Find where the given text appears and provide that cell's center as [x, y] coordinate. 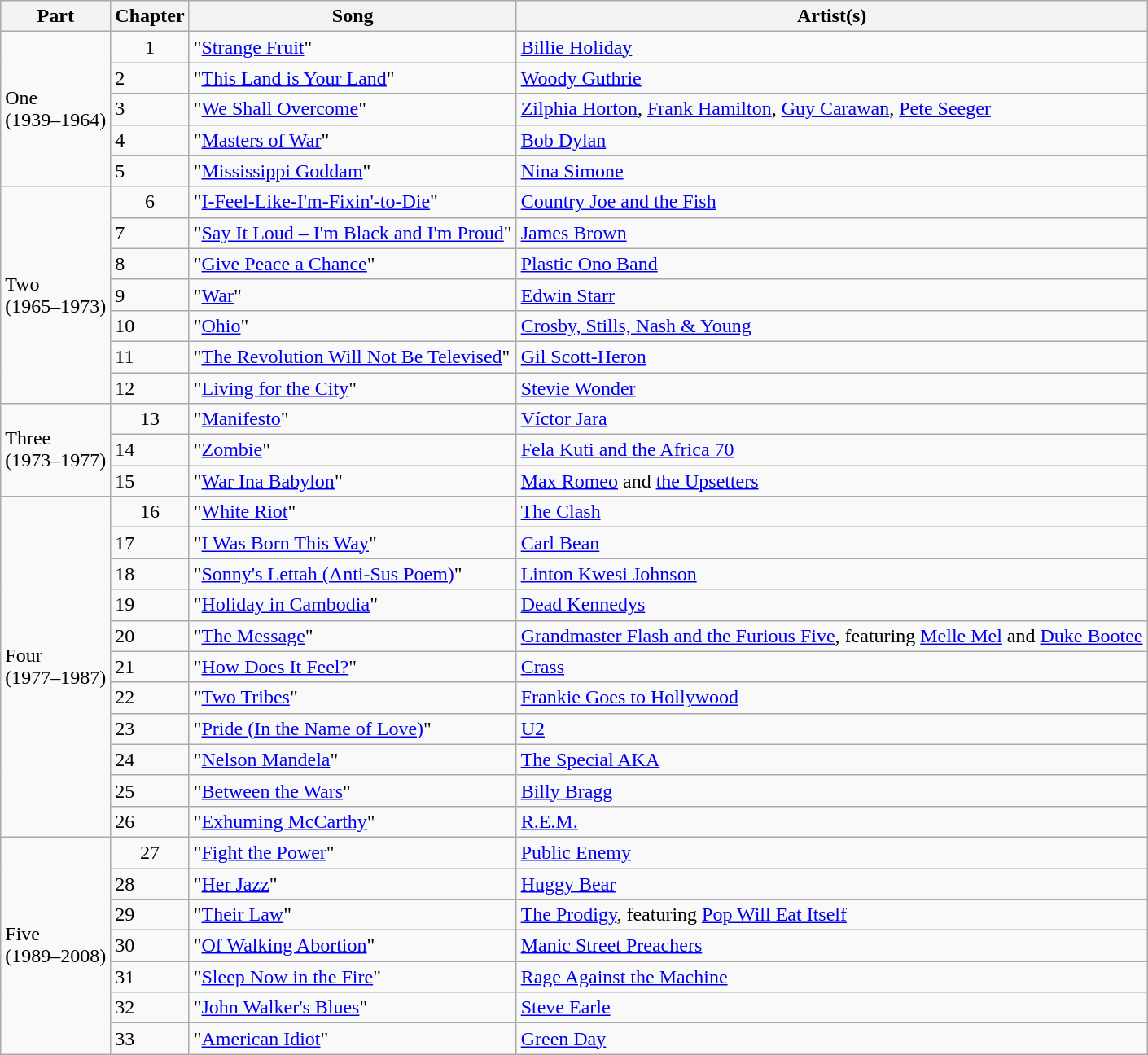
32 [150, 1008]
"John Walker's Blues" [353, 1008]
22 [150, 698]
5 [150, 171]
Carl Bean [832, 543]
Huggy Bear [832, 883]
Four(1977–1987) [55, 668]
11 [150, 357]
12 [150, 388]
Billie Holiday [832, 47]
Chapter [150, 16]
Gil Scott-Heron [832, 357]
"Sonny's Lettah (Anti-Sus Poem)" [353, 574]
17 [150, 543]
Grandmaster Flash and the Furious Five, featuring Melle Mel and Duke Bootee [832, 636]
Crosby, Stills, Nash & Young [832, 326]
"I-Feel-Like-I'm-Fixin'-to-Die" [353, 202]
"Two Tribes" [353, 698]
Billy Bragg [832, 790]
25 [150, 790]
14 [150, 450]
Artist(s) [832, 16]
3 [150, 109]
Nina Simone [832, 171]
"Her Jazz" [353, 883]
23 [150, 729]
"Of Walking Abortion" [353, 946]
10 [150, 326]
"Say It Loud – I'm Black and I'm Proud" [353, 233]
Víctor Jara [832, 419]
"White Riot" [353, 512]
13 [150, 419]
Bob Dylan [832, 140]
U2 [832, 729]
Max Romeo and the Upsetters [832, 481]
18 [150, 574]
33 [150, 1039]
"I Was Born This Way" [353, 543]
"We Shall Overcome" [353, 109]
Edwin Starr [832, 295]
"War Ina Babylon" [353, 481]
Fela Kuti and the Africa 70 [832, 450]
"The Message" [353, 636]
29 [150, 915]
"Living for the City" [353, 388]
"Between the Wars" [353, 790]
31 [150, 977]
6 [150, 202]
The Special AKA [832, 760]
Stevie Wonder [832, 388]
Crass [832, 667]
8 [150, 264]
Dead Kennedys [832, 605]
Manic Street Preachers [832, 946]
Plastic Ono Band [832, 264]
20 [150, 636]
"War" [353, 295]
9 [150, 295]
"Manifesto" [353, 419]
"Fight the Power" [353, 852]
"How Does It Feel?" [353, 667]
One(1939–1964) [55, 109]
James Brown [832, 233]
21 [150, 667]
Public Enemy [832, 852]
1 [150, 47]
Five(1989–2008) [55, 945]
Two(1965–1973) [55, 295]
16 [150, 512]
The Clash [832, 512]
26 [150, 821]
"Holiday in Cambodia" [353, 605]
Green Day [832, 1039]
"The Revolution Will Not Be Televised" [353, 357]
27 [150, 852]
4 [150, 140]
"Pride (In the Name of Love)" [353, 729]
Three(1973–1977) [55, 450]
"Strange Fruit" [353, 47]
"Their Law" [353, 915]
30 [150, 946]
2 [150, 78]
"Nelson Mandela" [353, 760]
R.E.M. [832, 821]
28 [150, 883]
24 [150, 760]
"Ohio" [353, 326]
"Zombie" [353, 450]
The Prodigy, featuring Pop Will Eat Itself [832, 915]
Part [55, 16]
Rage Against the Machine [832, 977]
"Exhuming McCarthy" [353, 821]
"This Land is Your Land" [353, 78]
"Mississippi Goddam" [353, 171]
Frankie Goes to Hollywood [832, 698]
"Sleep Now in the Fire" [353, 977]
7 [150, 233]
"Give Peace a Chance" [353, 264]
Country Joe and the Fish [832, 202]
Zilphia Horton, Frank Hamilton, Guy Carawan, Pete Seeger [832, 109]
"American Idiot" [353, 1039]
Woody Guthrie [832, 78]
15 [150, 481]
"Masters of War" [353, 140]
Song [353, 16]
Linton Kwesi Johnson [832, 574]
Steve Earle [832, 1008]
19 [150, 605]
